Extract the [x, y] coordinate from the center of the cell holding the provided text.  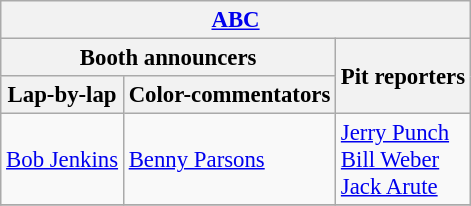
Benny Parsons [229, 160]
Jerry Punch Bill Weber Jack Arute [404, 160]
Booth announcers [168, 58]
Lap-by-lap [62, 95]
Pit reporters [404, 76]
Bob Jenkins [62, 160]
Color-commentators [229, 95]
ABC [236, 20]
